Provide the [x, y] coordinate of the cell's center where the given text is located.  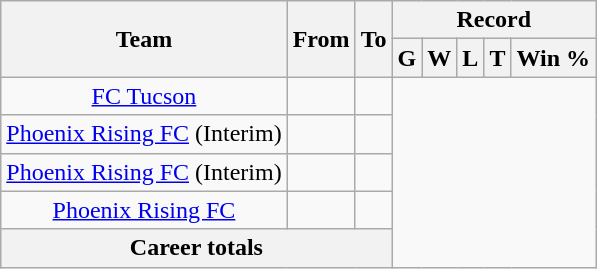
Phoenix Rising FC [144, 210]
T [498, 58]
FC Tucson [144, 96]
G [407, 58]
Record [494, 20]
Career totals [196, 248]
From [321, 39]
L [470, 58]
Team [144, 39]
To [374, 39]
Win % [554, 58]
W [440, 58]
